Return [X, Y] of the center of cell containing provided text 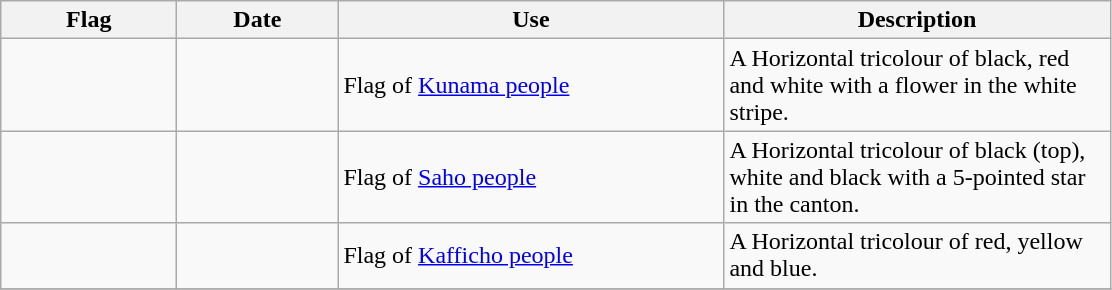
A Horizontal tricolour of black (top), white and black with a 5-pointed star in the canton. [917, 177]
Flag [89, 20]
A Horizontal tricolour of red, yellow and blue. [917, 256]
A Horizontal tricolour of black, red and white with a flower in the white stripe. [917, 85]
Date [258, 20]
Use [531, 20]
Description [917, 20]
Flag of Kafficho people [531, 256]
Flag of Kunama people [531, 85]
Flag of Saho people [531, 177]
